Extract the (x, y) coordinate from the center of the cell holding the provided text.  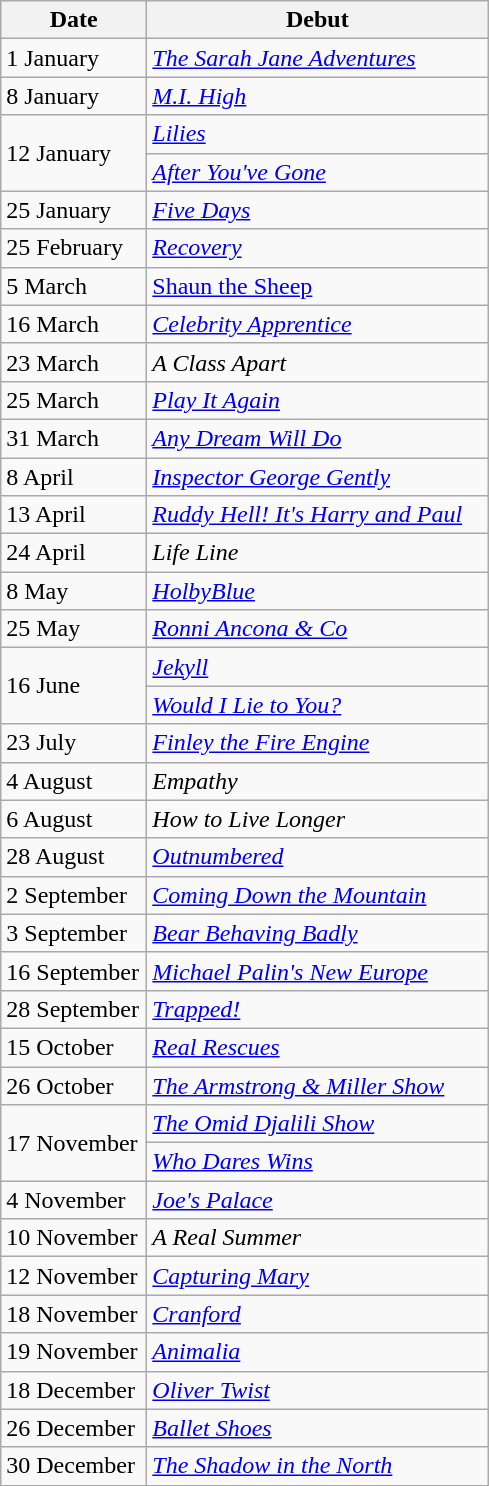
Inspector George Gently (318, 477)
15 October (74, 1047)
Oliver Twist (318, 1390)
Michael Palin's New Europe (318, 971)
16 March (74, 324)
12 January (74, 153)
23 July (74, 743)
28 September (74, 1009)
31 March (74, 438)
13 April (74, 515)
Lilies (318, 134)
19 November (74, 1352)
Ballet Shoes (318, 1428)
18 December (74, 1390)
HolbyBlue (318, 591)
Trapped! (318, 1009)
6 August (74, 819)
16 September (74, 971)
16 June (74, 686)
Date (74, 20)
5 March (74, 286)
Any Dream Will Do (318, 438)
25 January (74, 210)
Cranford (318, 1314)
1 January (74, 58)
23 March (74, 362)
Who Dares Wins (318, 1162)
Ronni Ancona & Co (318, 629)
26 December (74, 1428)
Capturing Mary (318, 1276)
Empathy (318, 781)
Ruddy Hell! It's Harry and Paul (318, 515)
Jekyll (318, 667)
24 April (74, 553)
Joe's Palace (318, 1200)
12 November (74, 1276)
Debut (318, 20)
18 November (74, 1314)
3 September (74, 933)
M.I. High (318, 96)
8 April (74, 477)
After You've Gone (318, 172)
4 November (74, 1200)
17 November (74, 1143)
Recovery (318, 248)
25 May (74, 629)
Five Days (318, 210)
Life Line (318, 553)
8 January (74, 96)
The Shadow in the North (318, 1466)
Play It Again (318, 400)
Real Rescues (318, 1047)
A Class Apart (318, 362)
25 February (74, 248)
The Omid Djalili Show (318, 1124)
How to Live Longer (318, 819)
8 May (74, 591)
Outnumbered (318, 857)
Coming Down the Mountain (318, 895)
2 September (74, 895)
26 October (74, 1085)
Animalia (318, 1352)
The Sarah Jane Adventures (318, 58)
25 March (74, 400)
28 August (74, 857)
Shaun the Sheep (318, 286)
Celebrity Apprentice (318, 324)
Bear Behaving Badly (318, 933)
A Real Summer (318, 1238)
30 December (74, 1466)
4 August (74, 781)
Would I Lie to You? (318, 705)
Finley the Fire Engine (318, 743)
The Armstrong & Miller Show (318, 1085)
10 November (74, 1238)
